For the text-containing cell, return its midpoint in (x, y) coordinate format. 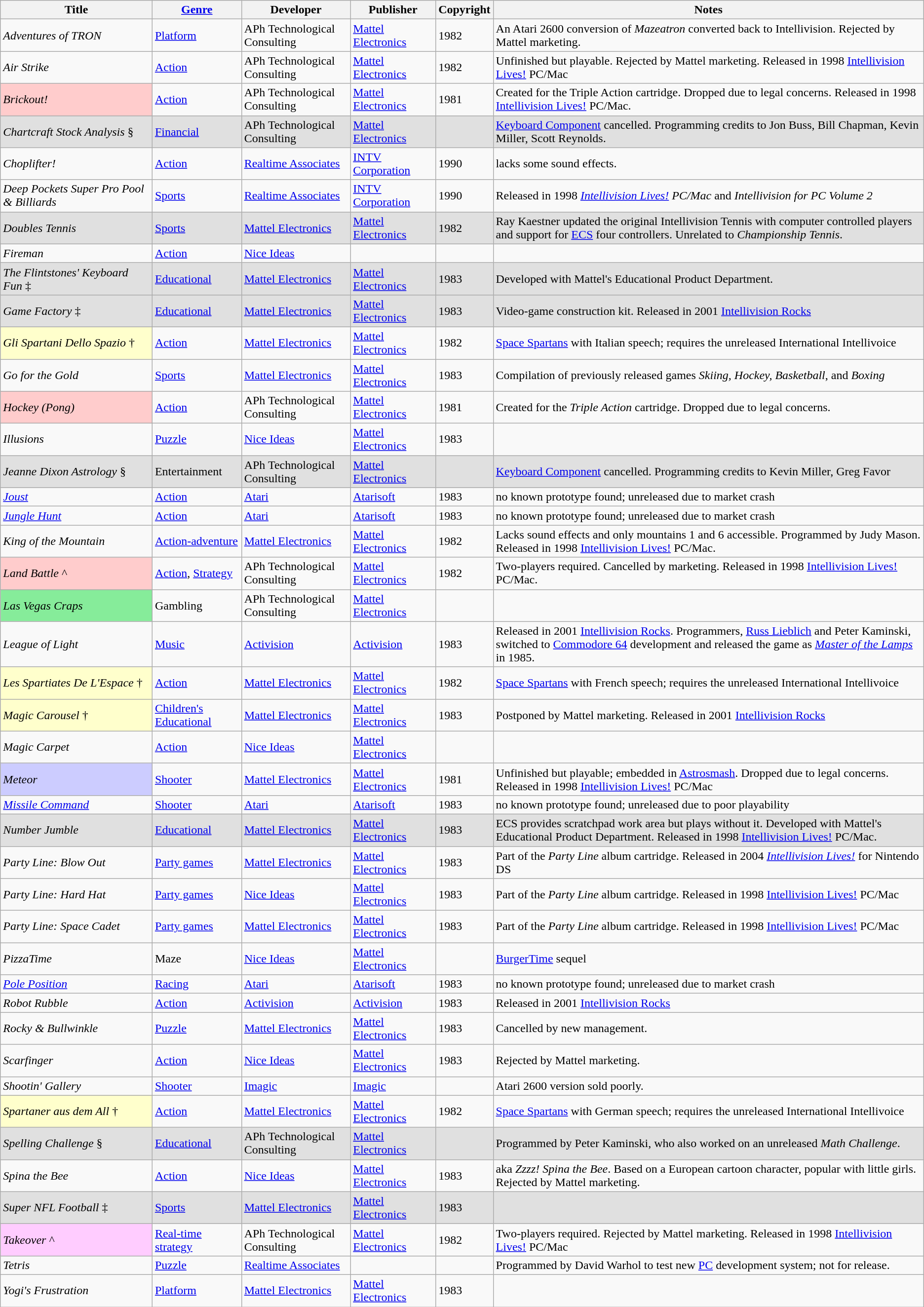
Publisher (393, 10)
Go for the Gold (77, 375)
Developed with Mattel's Educational Product Department. (708, 278)
Entertainment (196, 472)
Choplifter! (77, 164)
Party Line: Hard Hat (77, 894)
Part of the Party Line album cartridge. Released in 2004 Intellivision Lives! for Nintendo DS (708, 862)
Shootin' Gallery (77, 1086)
Genre (196, 10)
Released in 2001 Intellivision Rocks (708, 1003)
Music (196, 644)
The Flintstones' Keyboard Fun ‡ (77, 278)
Fireman (77, 253)
King of the Mountain (77, 541)
Two-players required. Cancelled by marketing. Released in 1998 Intellivision Lives! PC/Mac. (708, 574)
Land Battle ^ (77, 574)
Jeanne Dixon Astrology § (77, 472)
Children's Educational (196, 715)
Adventures of TRON (77, 36)
Jungle Hunt (77, 516)
Postponed by Mattel marketing. Released in 2001 Intellivision Rocks (708, 715)
PizzaTime (77, 959)
Las Vegas Craps (77, 605)
Cancelled by new management. (708, 1029)
Action-adventure (196, 541)
Brickout! (77, 100)
Gambling (196, 605)
Keyboard Component cancelled. Programming credits to Jon Buss, Bill Chapman, Kevin Miller, Scott Reynolds. (708, 131)
An Atari 2600 conversion of Mazeatron converted back to Intellivision. Rejected by Mattel marketing. (708, 36)
Super NFL Football ‡ (77, 1207)
no known prototype found; unreleased due to poor playability (708, 805)
Chartcraft Stock Analysis § (77, 131)
Spartaner aus dem All † (77, 1112)
Title (77, 10)
Gli Spartani Dello Spazio † (77, 343)
Rocky & Bullwinkle (77, 1029)
Lacks sound effects and only mountains 1 and 6 accessible. Programmed by Judy Mason. Released in 1998 Intellivision Lives! PC/Mac. (708, 541)
Yogi's Frustration (77, 1290)
Air Strike (77, 67)
Takeover ^ (77, 1240)
Magic Carpet (77, 747)
Keyboard Component cancelled. Programming credits to Kevin Miller, Greg Favor (708, 472)
Game Factory ‡ (77, 311)
Programmed by David Warhol to test new PC development system; not for release. (708, 1265)
Two-players required. Rejected by Mattel marketing. Released in 1998 Intellivision Lives! PC/Mac (708, 1240)
Meteor (77, 779)
Released in 1998 Intellivision Lives! PC/Mac and Intellivision for PC Volume 2 (708, 195)
Party Line: Blow Out (77, 862)
aka Zzzz! Spina the Bee. Based on a European cartoon character, popular with little girls. Rejected by Mattel marketing. (708, 1176)
Created for the Triple Action cartridge. Dropped due to legal concerns. Released in 1998 Intellivision Lives! PC/Mac. (708, 100)
Robot Rubble (77, 1003)
Spina the Bee (77, 1176)
Copyright (464, 10)
Party Line: Space Cadet (77, 927)
Unfinished but playable; embedded in Astrosmash. Dropped due to legal concerns. Released in 1998 Intellivision Lives! PC/Mac (708, 779)
Action, Strategy (196, 574)
Unfinished but playable. Rejected by Mattel marketing. Released in 1998 Intellivision Lives! PC/Mac (708, 67)
Maze (196, 959)
Les Spartiates De L'Espace † (77, 683)
Missile Command (77, 805)
Tetris (77, 1265)
Deep Pockets Super Pro Pool & Billiards (77, 195)
Notes (708, 10)
BurgerTime sequel (708, 959)
League of Light (77, 644)
Created for the Triple Action cartridge. Dropped due to legal concerns. (708, 408)
Atari 2600 version sold poorly. (708, 1086)
Real-time strategy (196, 1240)
Financial (196, 131)
Joust (77, 497)
Scarfinger (77, 1060)
Space Spartans with French speech; requires the unreleased International Intellivoice (708, 683)
Developer (296, 10)
Racing (196, 984)
Spelling Challenge § (77, 1143)
Compilation of previously released games Skiing, Hockey, Basketball, and Boxing (708, 375)
Space Spartans with German speech; requires the unreleased International Intellivoice (708, 1112)
Illusions (77, 439)
Magic Carousel † (77, 715)
Rejected by Mattel marketing. (708, 1060)
Doubles Tennis (77, 228)
Hockey (Pong) (77, 408)
Pole Position (77, 984)
Space Spartans with Italian speech; requires the unreleased International Intellivoice (708, 343)
Video-game construction kit. Released in 2001 Intellivision Rocks (708, 311)
lacks some sound effects. (708, 164)
Programmed by Peter Kaminski, who also worked on an unreleased Math Challenge. (708, 1143)
Number Jumble (77, 830)
